Search for the cell housing the specified text and yield its [X, Y] center coordinate. 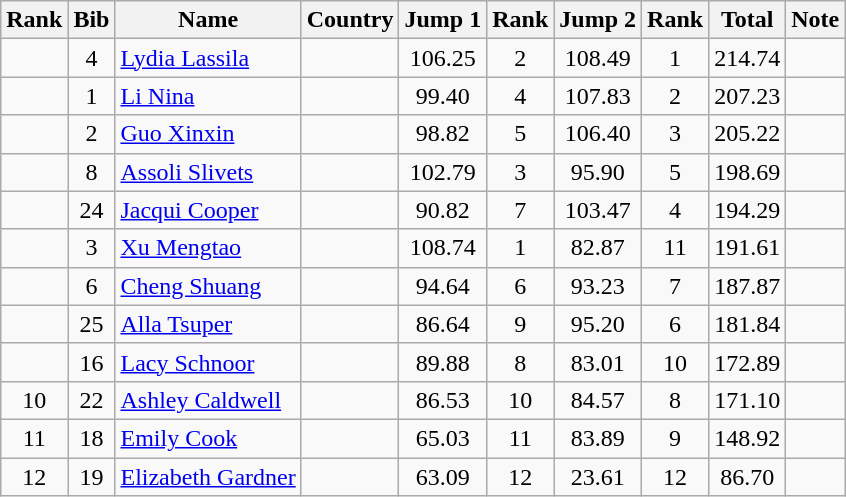
Ashley Caldwell [208, 400]
93.23 [598, 286]
22 [92, 400]
83.89 [598, 438]
86.53 [443, 400]
95.20 [598, 324]
194.29 [748, 210]
65.03 [443, 438]
Name [208, 20]
Li Nina [208, 96]
Jacqui Cooper [208, 210]
Lydia Lassila [208, 58]
106.25 [443, 58]
24 [92, 210]
Elizabeth Gardner [208, 477]
Guo Xinxin [208, 134]
172.89 [748, 362]
103.47 [598, 210]
Assoli Slivets [208, 172]
Note [816, 20]
Jump 2 [598, 20]
Xu Mengtao [208, 248]
82.87 [598, 248]
106.40 [598, 134]
63.09 [443, 477]
99.40 [443, 96]
Alla Tsuper [208, 324]
98.82 [443, 134]
23.61 [598, 477]
Emily Cook [208, 438]
187.87 [748, 286]
108.74 [443, 248]
Bib [92, 20]
19 [92, 477]
86.64 [443, 324]
108.49 [598, 58]
94.64 [443, 286]
Lacy Schnoor [208, 362]
205.22 [748, 134]
84.57 [598, 400]
107.83 [598, 96]
Cheng Shuang [208, 286]
214.74 [748, 58]
95.90 [598, 172]
18 [92, 438]
90.82 [443, 210]
Total [748, 20]
89.88 [443, 362]
Jump 1 [443, 20]
25 [92, 324]
198.69 [748, 172]
16 [92, 362]
181.84 [748, 324]
86.70 [748, 477]
191.61 [748, 248]
83.01 [598, 362]
171.10 [748, 400]
148.92 [748, 438]
Country [350, 20]
207.23 [748, 96]
102.79 [443, 172]
